Output the [X, Y] coordinate of the center of the cell containing the given text.  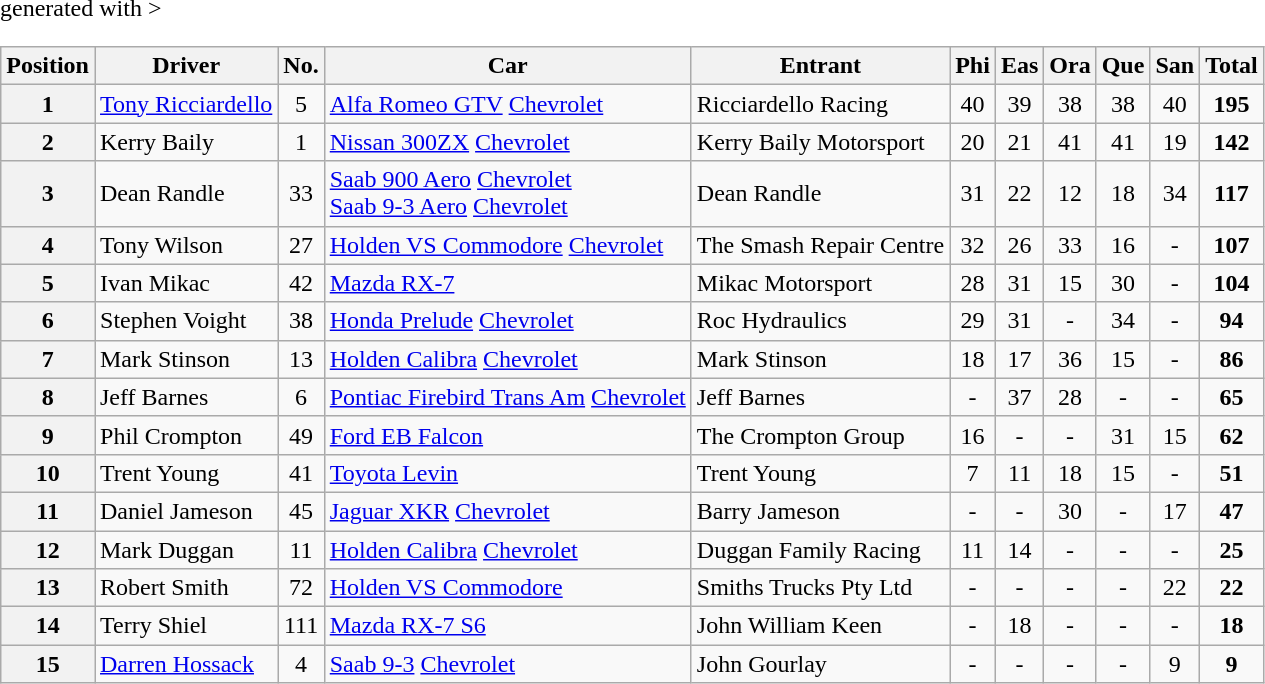
10 [48, 473]
Darren Hossack [186, 664]
Car [508, 66]
104 [1232, 283]
San [1175, 66]
111 [301, 626]
65 [1232, 397]
Terry Shiel [186, 626]
Tony Wilson [186, 245]
Pontiac Firebird Trans Am Chevrolet [508, 397]
Que [1123, 66]
Holden VS Commodore [508, 588]
Duggan Family Racing [820, 549]
Roc Hydraulics [820, 321]
Holden VS Commodore Chevrolet [508, 245]
37 [1019, 397]
19 [1175, 142]
Alfa Romeo GTV Chevrolet [508, 104]
Robert Smith [186, 588]
Total [1232, 66]
Mikac Motorsport [820, 283]
47 [1232, 511]
Tony Ricciardello [186, 104]
John Gourlay [820, 664]
Ora [1070, 66]
117 [1232, 194]
Ricciardello Racing [820, 104]
8 [48, 397]
The Crompton Group [820, 435]
25 [1232, 549]
62 [1232, 435]
The Smash Repair Centre [820, 245]
Entrant [820, 66]
Honda Prelude Chevrolet [508, 321]
Daniel Jameson [186, 511]
Phi [973, 66]
26 [1019, 245]
142 [1232, 142]
42 [301, 283]
2 [48, 142]
32 [973, 245]
Driver [186, 66]
39 [1019, 104]
51 [1232, 473]
Kerry Baily Motorsport [820, 142]
Toyota Levin [508, 473]
Ford EB Falcon [508, 435]
3 [48, 194]
Eas [1019, 66]
Saab 900 Aero Chevrolet Saab 9-3 Aero Chevrolet [508, 194]
49 [301, 435]
Jaguar XKR Chevrolet [508, 511]
21 [1019, 142]
Phil Crompton [186, 435]
Stephen Voight [186, 321]
94 [1232, 321]
Mark Duggan [186, 549]
John William Keen [820, 626]
72 [301, 588]
36 [1070, 359]
Mazda RX-7 S6 [508, 626]
Smiths Trucks Pty Ltd [820, 588]
45 [301, 511]
195 [1232, 104]
Saab 9-3 Chevrolet [508, 664]
107 [1232, 245]
Nissan 300ZX Chevrolet [508, 142]
20 [973, 142]
Kerry Baily [186, 142]
27 [301, 245]
Position [48, 66]
No. [301, 66]
Ivan Mikac [186, 283]
29 [973, 321]
86 [1232, 359]
Barry Jameson [820, 511]
Mazda RX-7 [508, 283]
